Locate the cell with the specified text and output its [x, y] center coordinate. 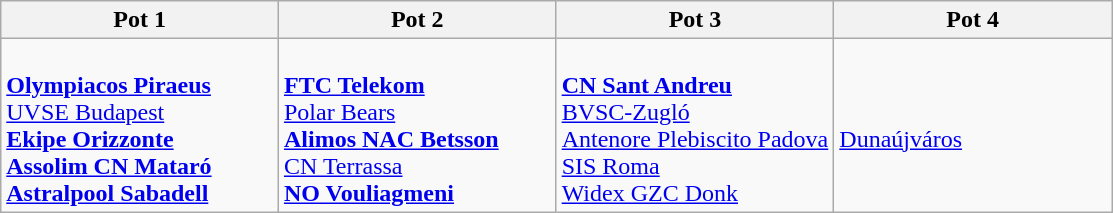
Pot 4 [973, 20]
Pot 2 [417, 20]
Pot 3 [695, 20]
Dunaújváros [973, 126]
FTC Telekom Polar Bears Alimos NAC Betsson CN Terrassa NO Vouliagmeni [417, 126]
Olympiacos Piraeus UVSE Budapest Ekipe Orizzonte Assolim CN Mataró Astralpool Sabadell [140, 126]
Pot 1 [140, 20]
CN Sant Andreu BVSC-Zugló Antenore Plebiscito Padova SIS Roma Widex GZC Donk [695, 126]
